Output the (X, Y) coordinate of the center of the cell containing the given text.  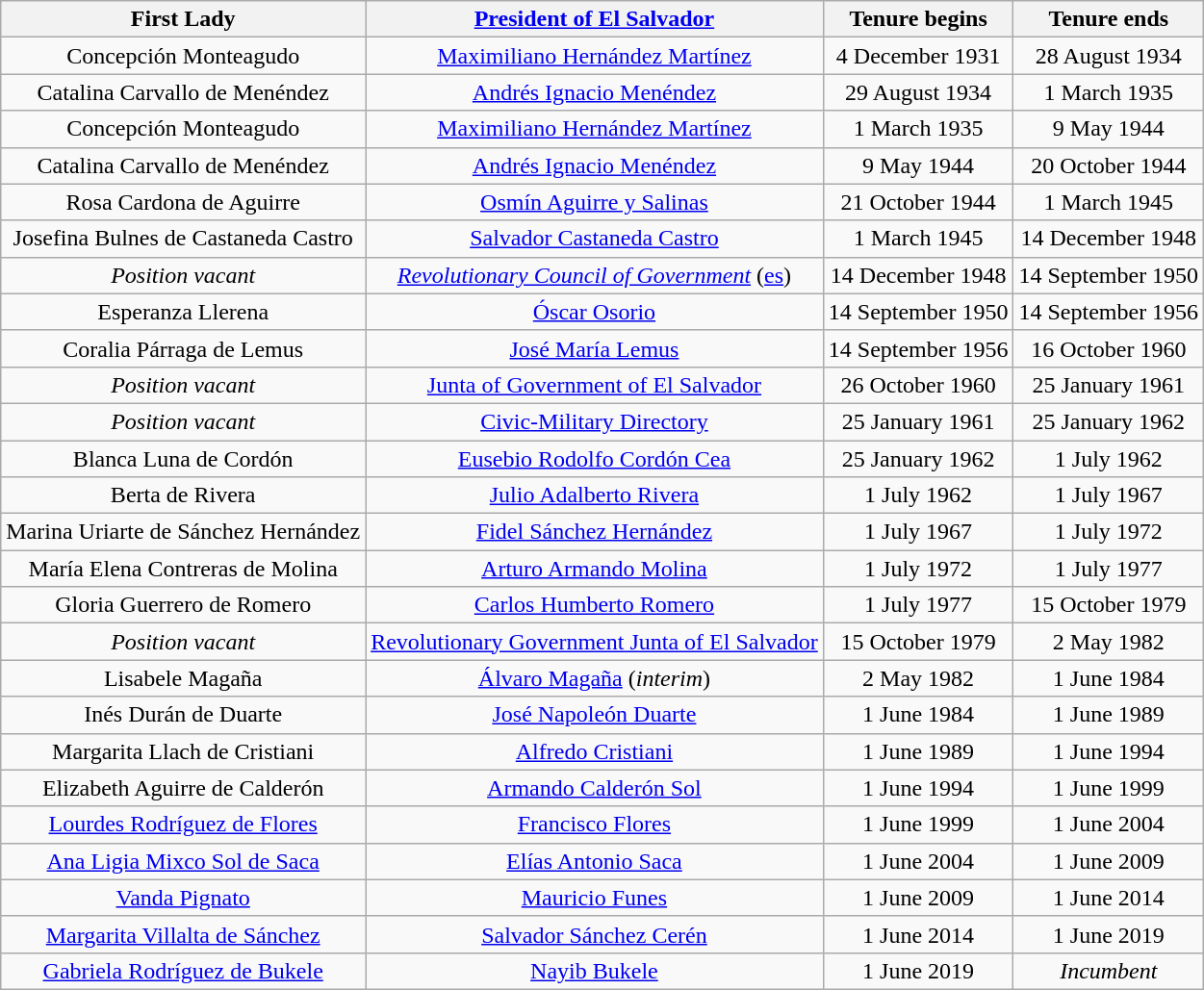
Civic-Military Directory (595, 421)
Ana Ligia Mixco Sol de Saca (183, 861)
Nayib Bukele (595, 971)
Berta de Rivera (183, 495)
16 October 1960 (1109, 348)
Rosa Cardona de Aguirre (183, 202)
Blanca Luna de Cordón (183, 459)
21 October 1944 (918, 202)
Marina Uriarte de Sánchez Hernández (183, 532)
Salvador Sánchez Cerén (595, 934)
Armando Calderón Sol (595, 788)
Fidel Sánchez Hernández (595, 532)
Osmín Aguirre y Salinas (595, 202)
Lourdes Rodríguez de Flores (183, 825)
4 December 1931 (918, 56)
Revolutionary Council of Government (es) (595, 275)
26 October 1960 (918, 385)
29 August 1934 (918, 92)
Elías Antonio Saca (595, 861)
Álvaro Magaña (interim) (595, 678)
Margarita Villalta de Sánchez (183, 934)
Óscar Osorio (595, 312)
Mauricio Funes (595, 898)
Junta of Government of El Salvador (595, 385)
Julio Adalberto Rivera (595, 495)
Arturo Armando Molina (595, 569)
Esperanza Llerena (183, 312)
20 October 1944 (1109, 165)
Vanda Pignato (183, 898)
Salvador Castaneda Castro (595, 239)
Elizabeth Aguirre de Calderón (183, 788)
Alfredo Cristiani (595, 751)
Carlos Humberto Romero (595, 605)
José Napoleón Duarte (595, 715)
Francisco Flores (595, 825)
Tenure ends (1109, 19)
Incumbent (1109, 971)
Gabriela Rodríguez de Bukele (183, 971)
José María Lemus (595, 348)
Eusebio Rodolfo Cordón Cea (595, 459)
Tenure begins (918, 19)
Lisabele Magaña (183, 678)
Margarita Llach de Cristiani (183, 751)
Gloria Guerrero de Romero (183, 605)
María Elena Contreras de Molina (183, 569)
Josefina Bulnes de Castaneda Castro (183, 239)
President of El Salvador (595, 19)
Coralia Párraga de Lemus (183, 348)
Inés Durán de Duarte (183, 715)
28 August 1934 (1109, 56)
Revolutionary Government Junta of El Salvador (595, 642)
First Lady (183, 19)
